Identify which cell holds the provided text, then report its [x, y] central coordinate. 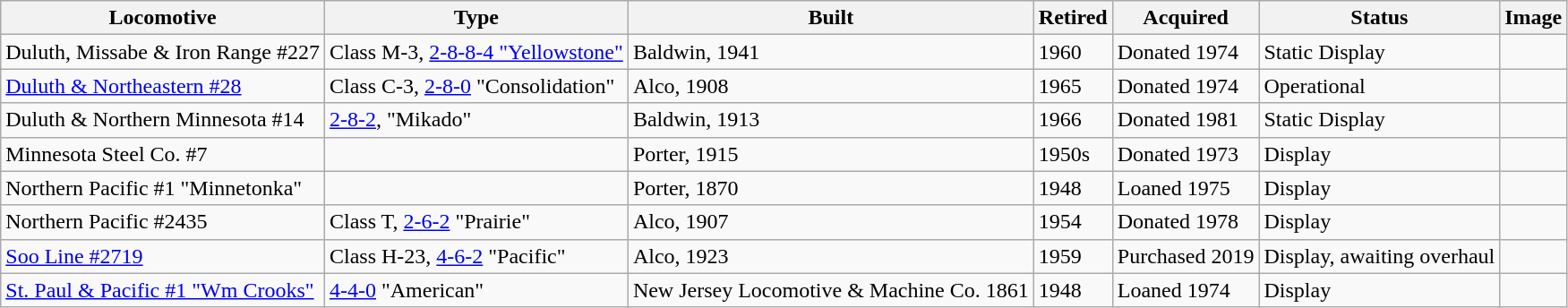
Porter, 1915 [831, 154]
Operational [1379, 86]
Status [1379, 18]
1960 [1073, 52]
Class H-23, 4-6-2 "Pacific" [476, 256]
4-4-0 "American" [476, 290]
1954 [1073, 222]
Northern Pacific #1 "Minnetonka" [163, 188]
Donated 1981 [1186, 120]
Baldwin, 1913 [831, 120]
Loaned 1974 [1186, 290]
St. Paul & Pacific #1 "Wm Crooks" [163, 290]
Soo Line #2719 [163, 256]
2-8-2, "Mikado" [476, 120]
Class M-3, 2-8-8-4 "Yellowstone" [476, 52]
Image [1533, 18]
Class T, 2-6-2 "Prairie" [476, 222]
Alco, 1923 [831, 256]
Built [831, 18]
Type [476, 18]
1966 [1073, 120]
Porter, 1870 [831, 188]
Duluth, Missabe & Iron Range #227 [163, 52]
Locomotive [163, 18]
1959 [1073, 256]
Duluth & Northeastern #28 [163, 86]
Alco, 1908 [831, 86]
Acquired [1186, 18]
Donated 1973 [1186, 154]
Duluth & Northern Minnesota #14 [163, 120]
New Jersey Locomotive & Machine Co. 1861 [831, 290]
Baldwin, 1941 [831, 52]
Retired [1073, 18]
Minnesota Steel Co. #7 [163, 154]
Donated 1978 [1186, 222]
Loaned 1975 [1186, 188]
Purchased 2019 [1186, 256]
Display, awaiting overhaul [1379, 256]
Northern Pacific #2435 [163, 222]
Alco, 1907 [831, 222]
1965 [1073, 86]
1950s [1073, 154]
Class C-3, 2-8-0 "Consolidation" [476, 86]
